Pinpoint the cell where the given text exists, returning its [x, y] midpoint coordinate. 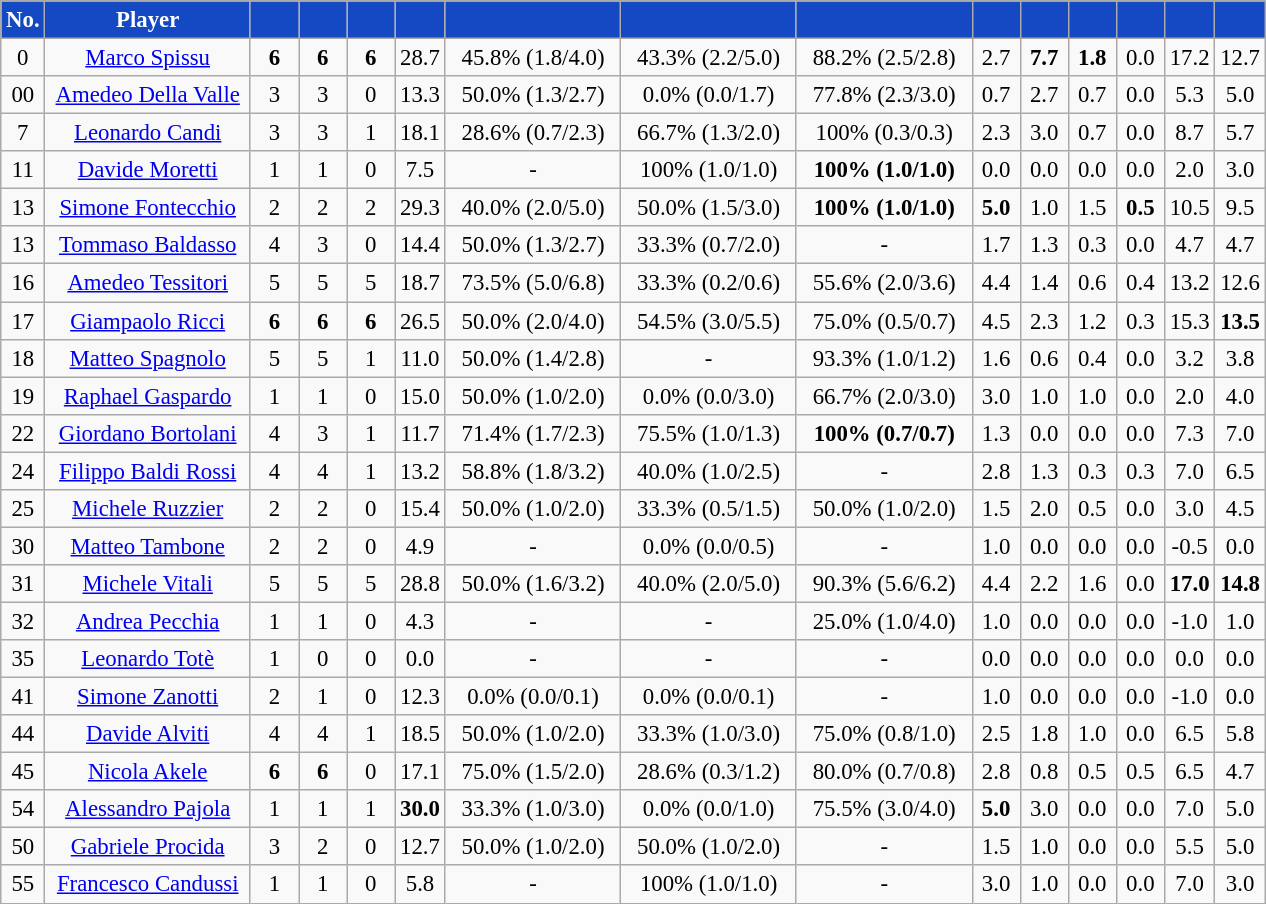
0.0% (0.0/0.5) [709, 546]
15.4 [420, 509]
35 [23, 659]
73.5% (5.0/6.8) [533, 283]
Marco Spissu [148, 58]
8.7 [1189, 133]
80.0% (0.7/0.8) [884, 772]
33.3% (0.2/0.6) [709, 283]
18.1 [420, 133]
26.5 [420, 321]
100% (0.3/0.3) [884, 133]
33.3% (0.5/1.5) [709, 509]
5.5 [1189, 847]
Nicola Akele [148, 772]
25 [23, 509]
7.3 [1189, 433]
Gabriele Procida [148, 847]
44 [23, 734]
Davide Moretti [148, 170]
7.7 [1044, 58]
Matteo Tambone [148, 546]
Andrea Pecchia [148, 621]
Amedeo Della Valle [148, 95]
3.8 [1240, 358]
15.0 [420, 396]
13.5 [1240, 321]
24 [23, 471]
50.0% (1.5/3.0) [709, 208]
28.8 [420, 584]
9.5 [1240, 208]
0.0% (0.0/1.0) [709, 809]
2.2 [1044, 584]
30 [23, 546]
Matteo Spagnolo [148, 358]
32 [23, 621]
58.8% (1.8/3.2) [533, 471]
75.0% (0.5/0.7) [884, 321]
19 [23, 396]
66.7% (1.3/2.0) [709, 133]
Leonardo Totè [148, 659]
4.3 [420, 621]
7.5 [420, 170]
5.3 [1189, 95]
54.5% (3.0/5.5) [709, 321]
Player [148, 20]
43.3% (2.2/5.0) [709, 58]
18 [23, 358]
14.8 [1240, 584]
93.3% (1.0/1.2) [884, 358]
18.7 [420, 283]
12.3 [420, 697]
22 [23, 433]
1.4 [1044, 283]
71.4% (1.7/2.3) [533, 433]
0.0% (0.0/3.0) [709, 396]
17.0 [1189, 584]
14.4 [420, 245]
Davide Alviti [148, 734]
50.0% (1.4/2.8) [533, 358]
17.2 [1189, 58]
75.0% (1.5/2.0) [533, 772]
Simone Fontecchio [148, 208]
29.3 [420, 208]
55 [23, 885]
Michele Vitali [148, 584]
0.0% (0.0/1.7) [709, 95]
40.0% (1.0/2.5) [709, 471]
30.0 [420, 809]
100% (0.7/0.7) [884, 433]
Tommaso Baldasso [148, 245]
10.5 [1189, 208]
Francesco Candussi [148, 885]
50.0% (2.0/4.0) [533, 321]
Filippo Baldi Rossi [148, 471]
5.7 [1240, 133]
-0.5 [1189, 546]
45 [23, 772]
Alessandro Pajola [148, 809]
7 [23, 133]
2.5 [996, 734]
75.5% (3.0/4.0) [884, 809]
25.0% (1.0/4.0) [884, 621]
11.0 [420, 358]
88.2% (2.5/2.8) [884, 58]
18.5 [420, 734]
31 [23, 584]
45.8% (1.8/4.0) [533, 58]
00 [23, 95]
28.7 [420, 58]
15.3 [1189, 321]
28.6% (0.3/1.2) [709, 772]
Michele Ruzzier [148, 509]
4.0 [1240, 396]
Giordano Bortolani [148, 433]
Giampaolo Ricci [148, 321]
66.7% (2.0/3.0) [884, 396]
12.6 [1240, 283]
13.3 [420, 95]
Amedeo Tessitori [148, 283]
55.6% (2.0/3.6) [884, 283]
17.1 [420, 772]
0.8 [1044, 772]
3.2 [1189, 358]
50 [23, 847]
50.0% (1.6/3.2) [533, 584]
Raphael Gaspardo [148, 396]
75.5% (1.0/1.3) [709, 433]
Leonardo Candi [148, 133]
75.0% (0.8/1.0) [884, 734]
77.8% (2.3/3.0) [884, 95]
11 [23, 170]
1.2 [1092, 321]
No. [23, 20]
4.9 [420, 546]
11.7 [420, 433]
90.3% (5.6/6.2) [884, 584]
17 [23, 321]
54 [23, 809]
41 [23, 697]
33.3% (0.7/2.0) [709, 245]
16 [23, 283]
28.6% (0.7/2.3) [533, 133]
Simone Zanotti [148, 697]
1.7 [996, 245]
